Output the [x, y] coordinate of the center of the cell containing the given text.  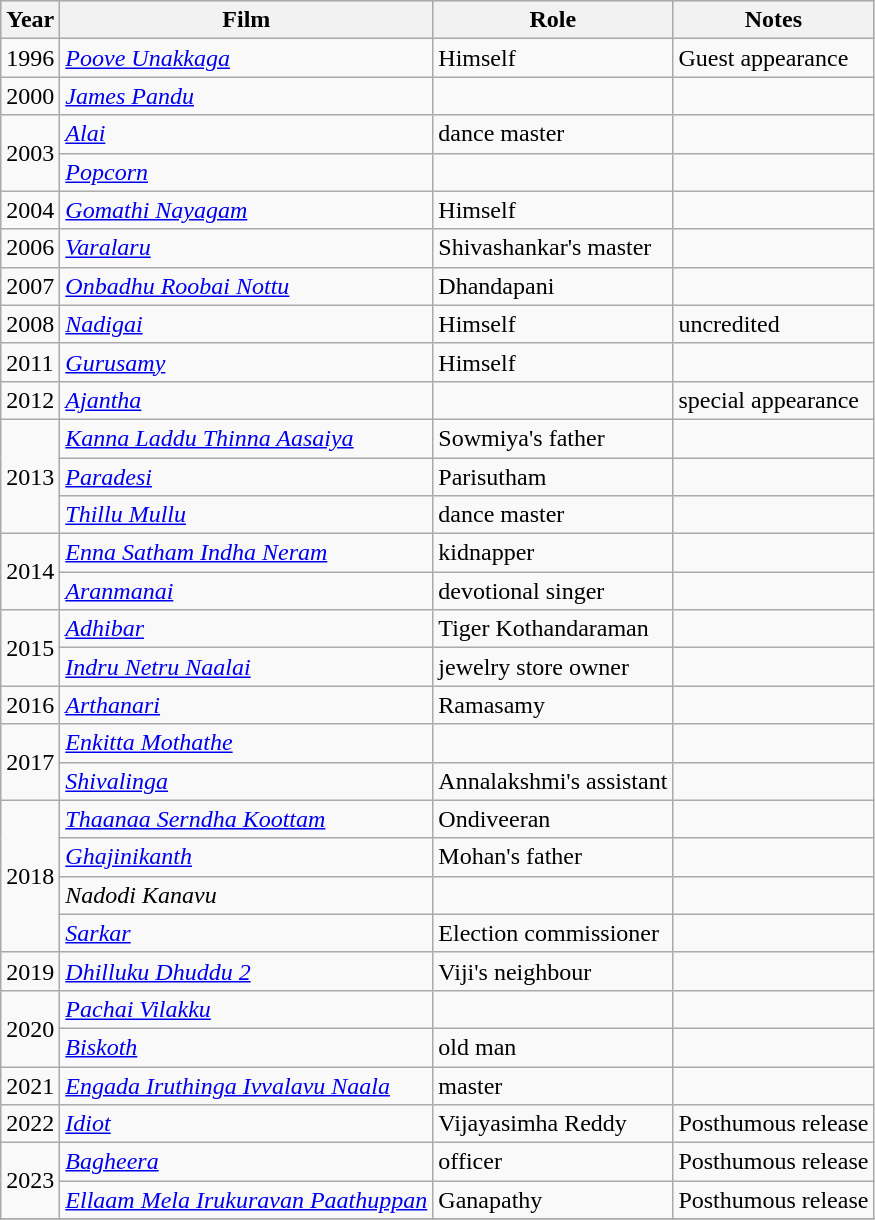
Arthanari [246, 705]
Election commissioner [553, 933]
2014 [30, 572]
2022 [30, 1124]
kidnapper [553, 553]
Ajantha [246, 400]
2017 [30, 762]
Guest appearance [774, 58]
Bagheera [246, 1162]
Shivalinga [246, 781]
Year [30, 20]
Sarkar [246, 933]
Idiot [246, 1124]
2018 [30, 876]
2007 [30, 286]
Dhandapani [553, 286]
Dhilluku Dhuddu 2 [246, 971]
Engada Iruthinga Ivvalavu Naala [246, 1085]
Onbadhu Roobai Nottu [246, 286]
special appearance [774, 400]
2021 [30, 1085]
Nadigai [246, 324]
Film [246, 20]
Notes [774, 20]
2000 [30, 96]
Role [553, 20]
Ondiveeran [553, 819]
Nadodi Kanavu [246, 895]
2003 [30, 153]
Ghajinikanth [246, 857]
Thillu Mullu [246, 515]
Parisutham [553, 477]
jewelry store owner [553, 667]
Annalakshmi's assistant [553, 781]
2008 [30, 324]
Tiger Kothandaraman [553, 629]
Kanna Laddu Thinna Aasaiya [246, 438]
Mohan's father [553, 857]
Pachai Vilakku [246, 1009]
Poove Unakkaga [246, 58]
2019 [30, 971]
Biskoth [246, 1047]
Paradesi [246, 477]
Thaanaa Serndha Koottam [246, 819]
1996 [30, 58]
Vijayasimha Reddy [553, 1124]
uncredited [774, 324]
Enna Satham Indha Neram [246, 553]
Ganapathy [553, 1200]
2015 [30, 648]
old man [553, 1047]
master [553, 1085]
Gomathi Nayagam [246, 210]
Gurusamy [246, 362]
2013 [30, 476]
2004 [30, 210]
2012 [30, 400]
Viji's neighbour [553, 971]
Varalaru [246, 248]
officer [553, 1162]
Popcorn [246, 172]
2011 [30, 362]
Alai [246, 134]
Ellaam Mela Irukuravan Paathuppan [246, 1200]
2023 [30, 1181]
2016 [30, 705]
Sowmiya's father [553, 438]
devotional singer [553, 591]
Aranmanai [246, 591]
Indru Netru Naalai [246, 667]
Adhibar [246, 629]
James Pandu [246, 96]
Shivashankar's master [553, 248]
Ramasamy [553, 705]
2020 [30, 1028]
2006 [30, 248]
Enkitta Mothathe [246, 743]
